Scan for the cell matching the given text and deliver its (X, Y) coordinate at center. 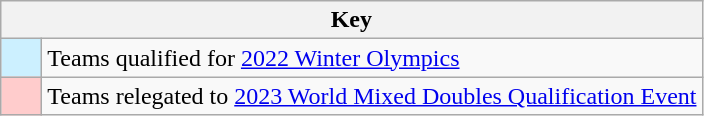
Teams qualified for 2022 Winter Olympics (372, 58)
Key (352, 20)
Teams relegated to 2023 World Mixed Doubles Qualification Event (372, 96)
